For the text-containing cell, return its midpoint in [X, Y] coordinate format. 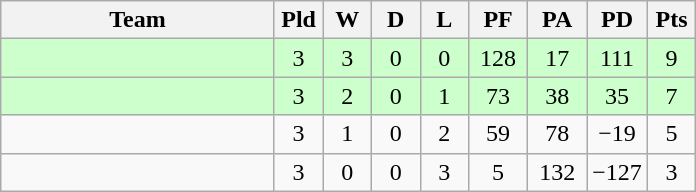
128 [498, 58]
17 [558, 58]
D [396, 20]
Pts [672, 20]
PD [618, 20]
−19 [618, 134]
73 [498, 96]
Pld [298, 20]
111 [618, 58]
−127 [618, 172]
9 [672, 58]
L [444, 20]
PF [498, 20]
78 [558, 134]
PA [558, 20]
W [348, 20]
Team [138, 20]
7 [672, 96]
59 [498, 134]
38 [558, 96]
35 [618, 96]
132 [558, 172]
